From the cell containing the given text, extract its center point as (x, y) coordinate. 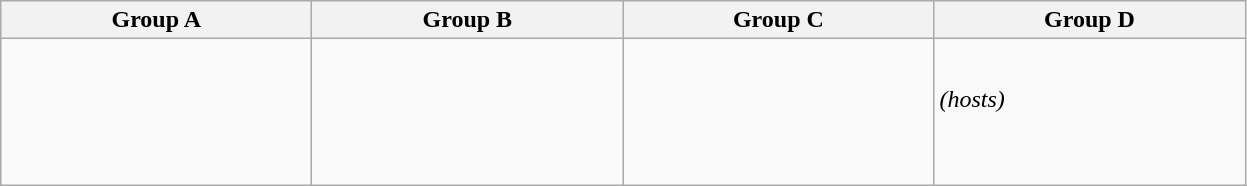
Group B (468, 20)
Group C (778, 20)
Group A (156, 20)
Group D (1090, 20)
(hosts) (1090, 112)
